Extract the [x, y] coordinate from the center of the cell holding the provided text.  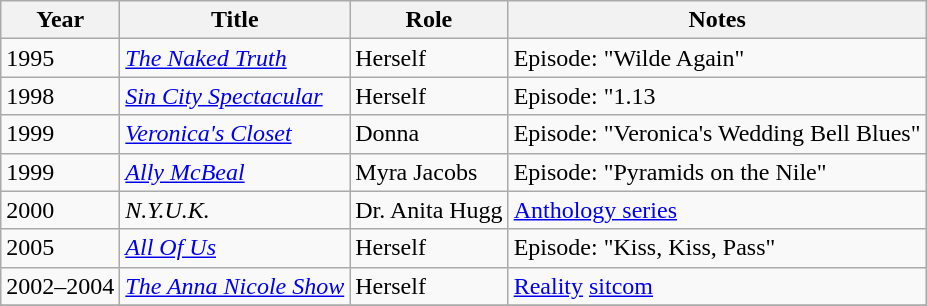
N.Y.U.K. [235, 210]
2005 [60, 248]
Episode: "1.13 [717, 96]
1995 [60, 58]
Ally McBeal [235, 172]
The Naked Truth [235, 58]
Myra Jacobs [429, 172]
Sin City Spectacular [235, 96]
Reality sitcom [717, 286]
Dr. Anita Hugg [429, 210]
Veronica's Closet [235, 134]
Year [60, 20]
2002–2004 [60, 286]
All Of Us [235, 248]
Episode: "Kiss, Kiss, Pass" [717, 248]
Notes [717, 20]
2000 [60, 210]
Anthology series [717, 210]
Title [235, 20]
1998 [60, 96]
The Anna Nicole Show [235, 286]
Episode: "Pyramids on the Nile" [717, 172]
Role [429, 20]
Donna [429, 134]
Episode: "Veronica's Wedding Bell Blues" [717, 134]
Episode: "Wilde Again" [717, 58]
